Find where the given text appears and provide that cell's center as [X, Y] coordinate. 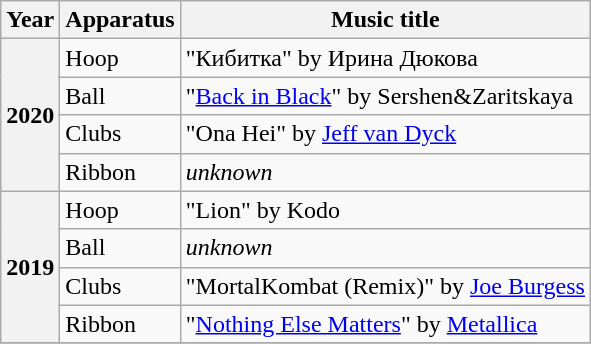
Music title [385, 20]
"Nothing Else Matters" by Metallica [385, 324]
"Ona Hei" by Jeff van Dyck [385, 134]
"Lion" by Kodo [385, 210]
2019 [30, 267]
"Кибитка" by Ирина Дюкова [385, 58]
"MortalKombat (Remix)" by Joe Burgess [385, 286]
"Back in Black" by Sershen&Zaritskaya [385, 96]
Year [30, 20]
2020 [30, 115]
Apparatus [120, 20]
